Capture the cell that displays the provided text and extract its [x, y] central coordinate. 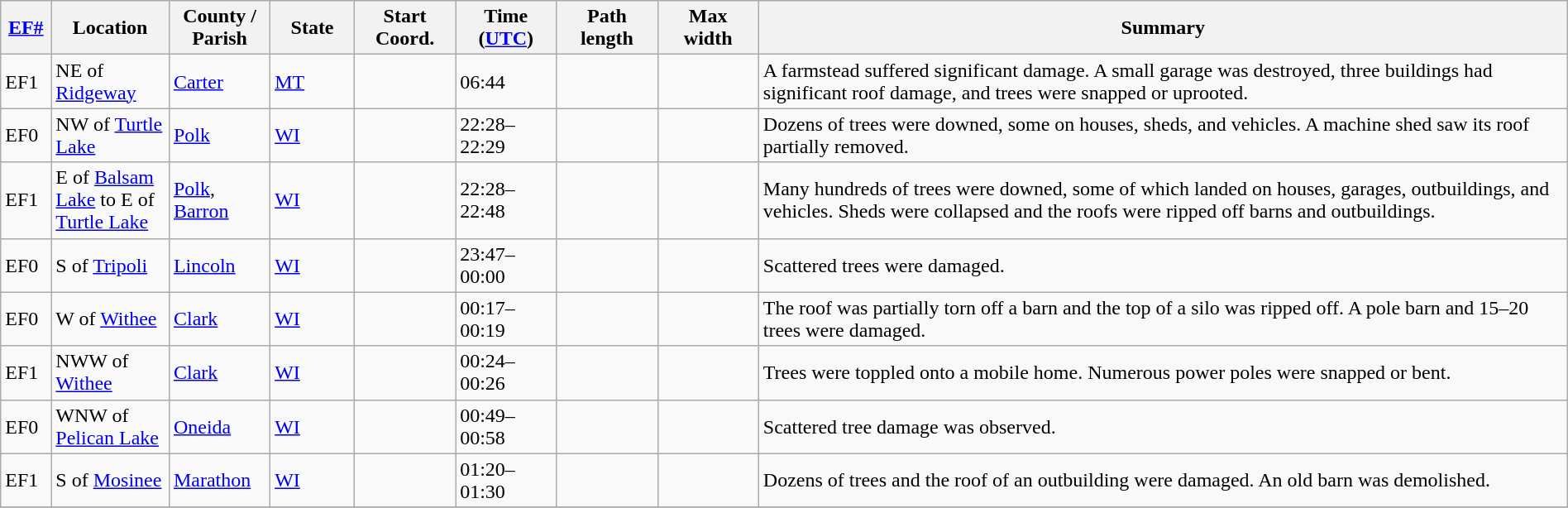
Dozens of trees and the roof of an outbuilding were damaged. An old barn was demolished. [1163, 480]
W of Withee [111, 319]
22:28–22:48 [506, 200]
Summary [1163, 28]
Dozens of trees were downed, some on houses, sheds, and vehicles. A machine shed saw its roof partially removed. [1163, 136]
Location [111, 28]
Scattered trees were damaged. [1163, 265]
01:20–01:30 [506, 480]
22:28–22:29 [506, 136]
E of Balsam Lake to E of Turtle Lake [111, 200]
Carter [219, 81]
The roof was partially torn off a barn and the top of a silo was ripped off. A pole barn and 15–20 trees were damaged. [1163, 319]
00:24–00:26 [506, 372]
Time (UTC) [506, 28]
Oneida [219, 427]
MT [313, 81]
Scattered tree damage was observed. [1163, 427]
Trees were toppled onto a mobile home. Numerous power poles were snapped or bent. [1163, 372]
Marathon [219, 480]
Lincoln [219, 265]
23:47–00:00 [506, 265]
County / Parish [219, 28]
Path length [607, 28]
WNW of Pelican Lake [111, 427]
NW of Turtle Lake [111, 136]
00:17–00:19 [506, 319]
EF# [26, 28]
Polk [219, 136]
S of Mosinee [111, 480]
Max width [708, 28]
State [313, 28]
NWW of Withee [111, 372]
Start Coord. [404, 28]
06:44 [506, 81]
NE of Ridgeway [111, 81]
00:49–00:58 [506, 427]
S of Tripoli [111, 265]
Polk, Barron [219, 200]
